Determine the (X, Y) coordinate at the center of the cell enclosing the given text.  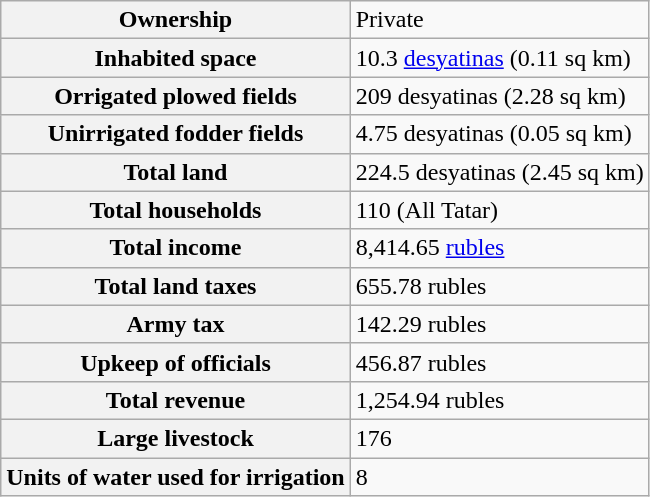
Total households (176, 210)
Unirrigated fodder fields (176, 134)
Total land (176, 172)
Units of water used for irrigation (176, 477)
224.5 desyatinas (2.45 sq km) (500, 172)
Total revenue (176, 400)
Army tax (176, 324)
176 (500, 438)
655.78 rubles (500, 286)
8,414.65 rubles (500, 248)
110 (All Tatar) (500, 210)
Total income (176, 248)
Inhabited space (176, 58)
1,254.94 rubles (500, 400)
8 (500, 477)
4.75 desyatinas (0.05 sq km) (500, 134)
Orrigated plowed fields (176, 96)
209 desyatinas (2.28 sq km) (500, 96)
Total land taxes (176, 286)
142.29 rubles (500, 324)
Upkeep of officials (176, 362)
Ownership (176, 20)
10.3 desyatinas (0.11 sq km) (500, 58)
Large livestock (176, 438)
456.87 rubles (500, 362)
Private (500, 20)
